For the text-containing cell, return its midpoint in (x, y) coordinate format. 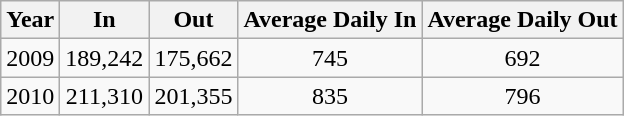
2010 (30, 96)
201,355 (194, 96)
Out (194, 20)
692 (522, 58)
211,310 (104, 96)
2009 (30, 58)
835 (330, 96)
175,662 (194, 58)
189,242 (104, 58)
Year (30, 20)
Average Daily In (330, 20)
796 (522, 96)
Average Daily Out (522, 20)
In (104, 20)
745 (330, 58)
